Return the [x, y] coordinate for the center point of the cell that contains the specified text.  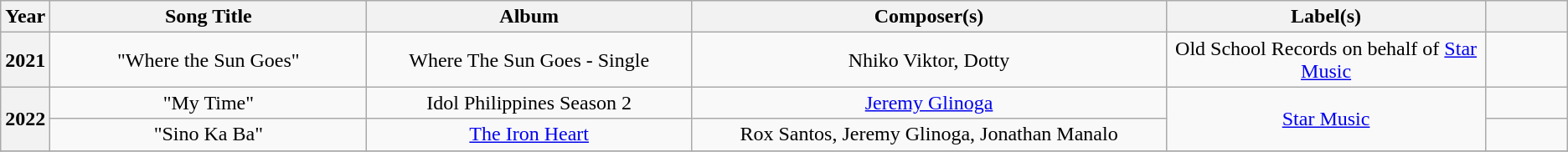
2022 [25, 119]
Jeremy Glinoga [928, 103]
"Where the Sun Goes" [209, 60]
Year [25, 17]
Rox Santos, Jeremy Glinoga, Jonathan Manalo [928, 134]
Label(s) [1327, 17]
Idol Philippines Season 2 [529, 103]
Nhiko Viktor, Dotty [928, 60]
"My Time" [209, 103]
Star Music [1327, 119]
Where The Sun Goes - Single [529, 60]
Composer(s) [928, 17]
"Sino Ka Ba" [209, 134]
Album [529, 17]
Song Title [209, 17]
2021 [25, 60]
Old School Records on behalf of Star Music [1327, 60]
The Iron Heart [529, 134]
